Provide the [X, Y] coordinate of the cell's center where the given text is located.  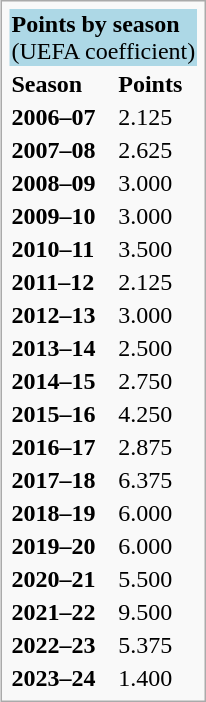
3.500 [157, 249]
2018–19 [62, 513]
2020–21 [62, 579]
2009–10 [62, 216]
2007–08 [62, 150]
2013–14 [62, 348]
2.625 [157, 150]
2012–13 [62, 315]
Season [62, 84]
Points [157, 84]
6.375 [157, 480]
5.500 [157, 579]
2022–23 [62, 645]
2023–24 [62, 678]
2.750 [157, 381]
5.375 [157, 645]
2019–20 [62, 546]
1.400 [157, 678]
4.250 [157, 414]
2017–18 [62, 480]
2011–12 [62, 282]
9.500 [157, 612]
2014–15 [62, 381]
2010–11 [62, 249]
2021–22 [62, 612]
2.500 [157, 348]
2016–17 [62, 447]
Points by season(UEFA coefficient) [104, 38]
2.875 [157, 447]
2008–09 [62, 183]
2015–16 [62, 414]
2006–07 [62, 117]
